Capture the cell that displays the provided text and extract its [x, y] central coordinate. 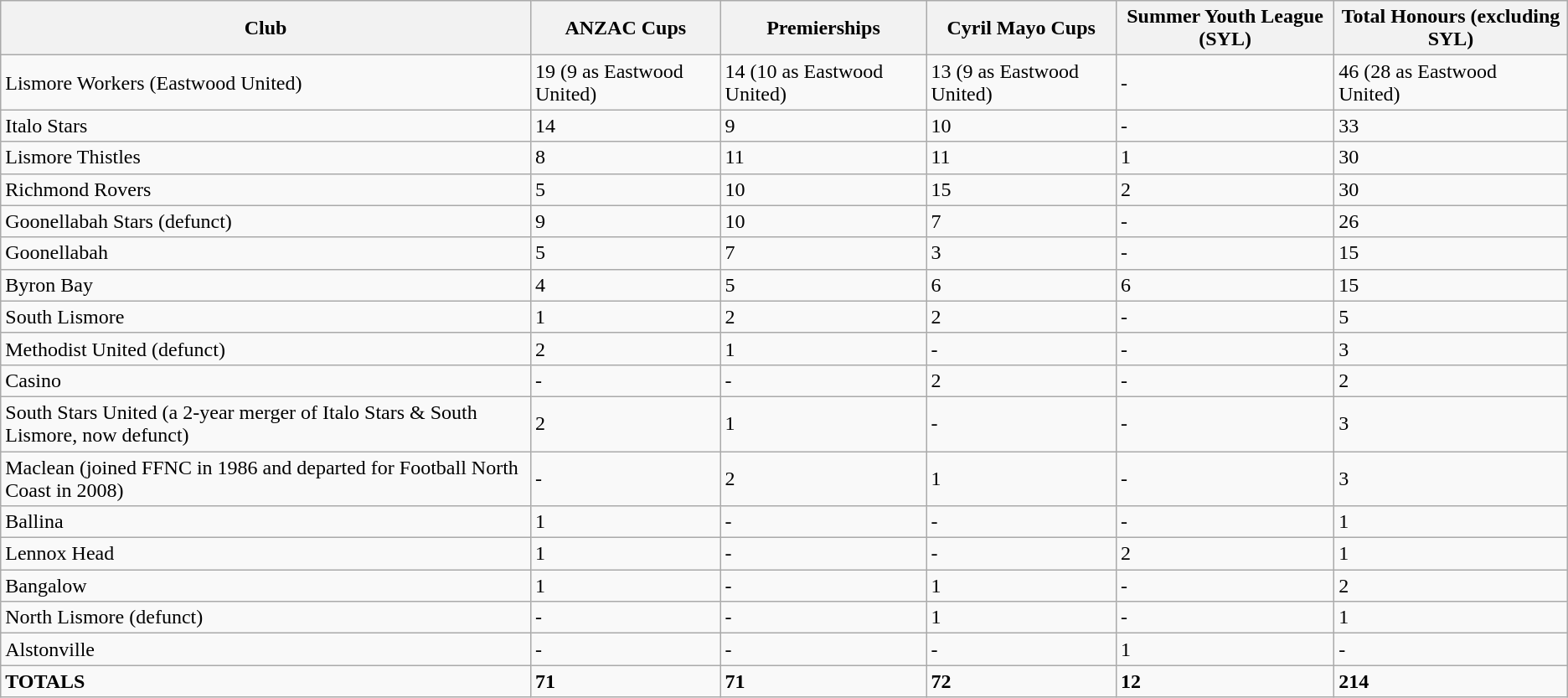
Lismore Thistles [266, 158]
Richmond Rovers [266, 189]
Club [266, 28]
Italo Stars [266, 126]
72 [1022, 681]
33 [1451, 126]
Methodist United (defunct) [266, 349]
Premierships [823, 28]
Summer Youth League (SYL) [1225, 28]
Cyril Mayo Cups [1022, 28]
214 [1451, 681]
Alstonville [266, 649]
14 [625, 126]
Maclean (joined FFNC in 1986 and departed for Football North Coast in 2008) [266, 478]
4 [625, 285]
North Lismore (defunct) [266, 618]
13 (9 as Eastwood United) [1022, 82]
South Stars United (a 2-year merger of Italo Stars & South Lismore, now defunct) [266, 424]
46 (28 as Eastwood United) [1451, 82]
ANZAC Cups [625, 28]
8 [625, 158]
Lismore Workers (Eastwood United) [266, 82]
Bangalow [266, 586]
Ballina [266, 522]
14 (10 as Eastwood United) [823, 82]
Byron Bay [266, 285]
Goonellabah [266, 253]
Goonellabah Stars (defunct) [266, 221]
TOTALS [266, 681]
26 [1451, 221]
19 (9 as Eastwood United) [625, 82]
Total Honours (excluding SYL) [1451, 28]
South Lismore [266, 317]
12 [1225, 681]
Casino [266, 380]
Lennox Head [266, 554]
